From the cell containing the given text, extract its center point as (x, y) coordinate. 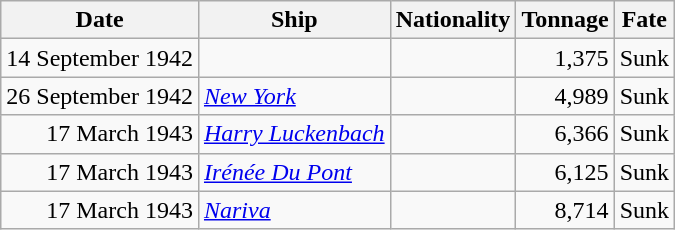
14 September 1942 (100, 58)
Nariva (294, 210)
Irénée Du Pont (294, 172)
26 September 1942 (100, 96)
8,714 (565, 210)
6,366 (565, 134)
1,375 (565, 58)
Fate (644, 20)
Harry Luckenbach (294, 134)
Date (100, 20)
Tonnage (565, 20)
New York (294, 96)
Nationality (453, 20)
6,125 (565, 172)
Ship (294, 20)
4,989 (565, 96)
